Search for the cell housing the specified text and yield its [X, Y] center coordinate. 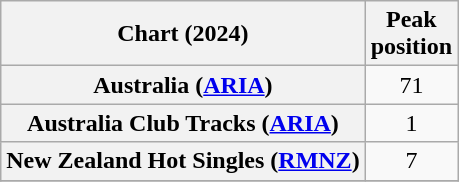
Chart (2024) [183, 34]
New Zealand Hot Singles (RMNZ) [183, 161]
7 [411, 161]
Australia (ARIA) [183, 85]
Australia Club Tracks (ARIA) [183, 123]
71 [411, 85]
1 [411, 123]
Peakposition [411, 34]
